Capture the cell that displays the provided text and extract its [x, y] central coordinate. 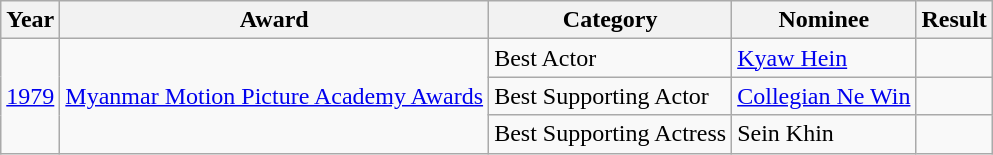
Best Supporting Actress [610, 134]
Kyaw Hein [824, 58]
Sein Khin [824, 134]
Nominee [824, 20]
Best Supporting Actor [610, 96]
1979 [30, 96]
Year [30, 20]
Best Actor [610, 58]
Award [274, 20]
Myanmar Motion Picture Academy Awards [274, 96]
Category [610, 20]
Collegian Ne Win [824, 96]
Result [954, 20]
